Extract the [x, y] coordinate from the center of the cell holding the provided text.  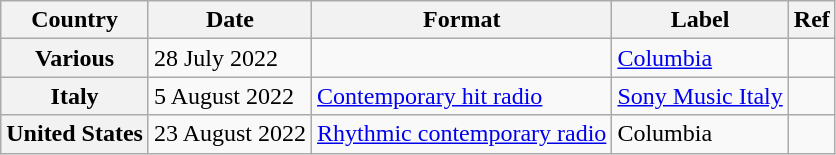
23 August 2022 [230, 134]
United States [75, 134]
Country [75, 20]
Rhythmic contemporary radio [462, 134]
Ref [812, 20]
5 August 2022 [230, 96]
Various [75, 58]
Format [462, 20]
Italy [75, 96]
Label [700, 20]
Contemporary hit radio [462, 96]
Date [230, 20]
Sony Music Italy [700, 96]
28 July 2022 [230, 58]
